Search for the cell housing the specified text and yield its [X, Y] center coordinate. 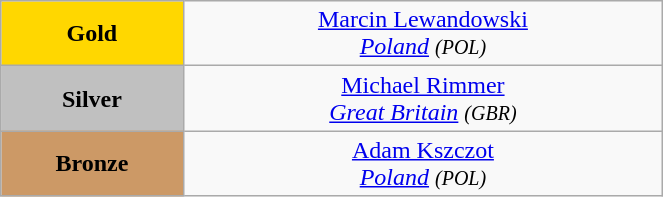
Michael RimmerGreat Britain (GBR) [423, 98]
Marcin LewandowskiPoland (POL) [423, 34]
Silver [92, 98]
Gold [92, 34]
Bronze [92, 164]
Adam KszczotPoland (POL) [423, 164]
